Output the [x, y] coordinate of the center of the cell containing the given text.  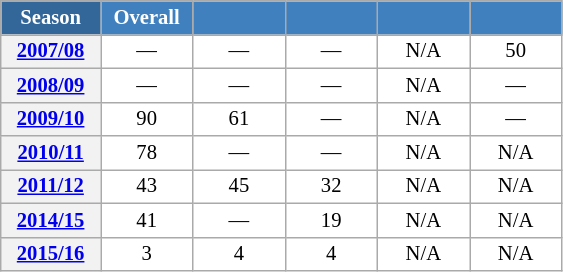
Overall [146, 17]
2014/15 [51, 220]
50 [516, 51]
19 [331, 220]
Season [51, 17]
61 [239, 119]
2011/12 [51, 186]
3 [146, 254]
43 [146, 186]
41 [146, 220]
2008/09 [51, 85]
32 [331, 186]
2009/10 [51, 119]
2010/11 [51, 153]
78 [146, 153]
2015/16 [51, 254]
90 [146, 119]
2007/08 [51, 51]
45 [239, 186]
